Locate the cell with the specified text and output its (x, y) center coordinate. 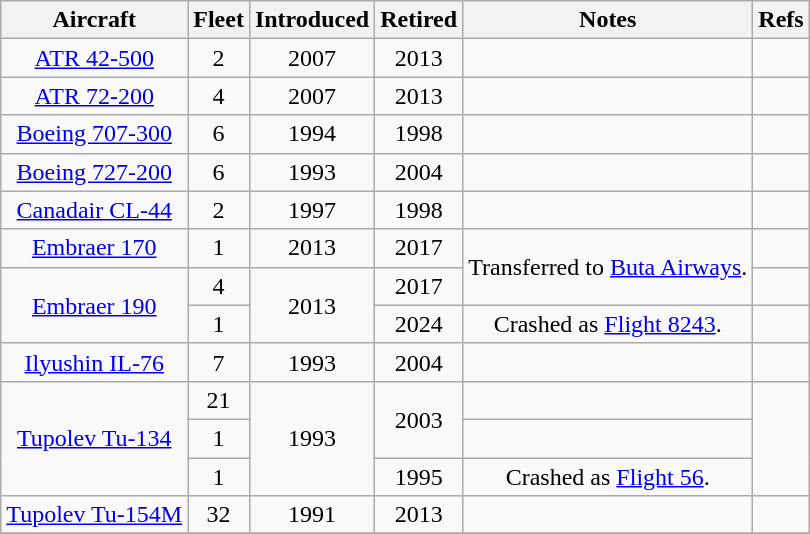
2024 (419, 324)
Canadair CL-44 (94, 210)
Embraer 170 (94, 248)
7 (219, 362)
Crashed as Flight 8243. (608, 324)
Crashed as Flight 56. (608, 477)
1991 (312, 515)
ATR 72-200 (94, 96)
1997 (312, 210)
Boeing 727-200 (94, 172)
Embraer 190 (94, 305)
Fleet (219, 20)
Introduced (312, 20)
Tupolev Tu-154M (94, 515)
1995 (419, 477)
Boeing 707-300 (94, 134)
Ilyushin IL-76 (94, 362)
Notes (608, 20)
21 (219, 400)
2003 (419, 419)
Refs (781, 20)
Retired (419, 20)
Aircraft (94, 20)
32 (219, 515)
ATR 42-500 (94, 58)
1994 (312, 134)
Tupolev Tu-134 (94, 438)
Transferred to Buta Airways. (608, 267)
